Return [X, Y] of the center of cell containing provided text 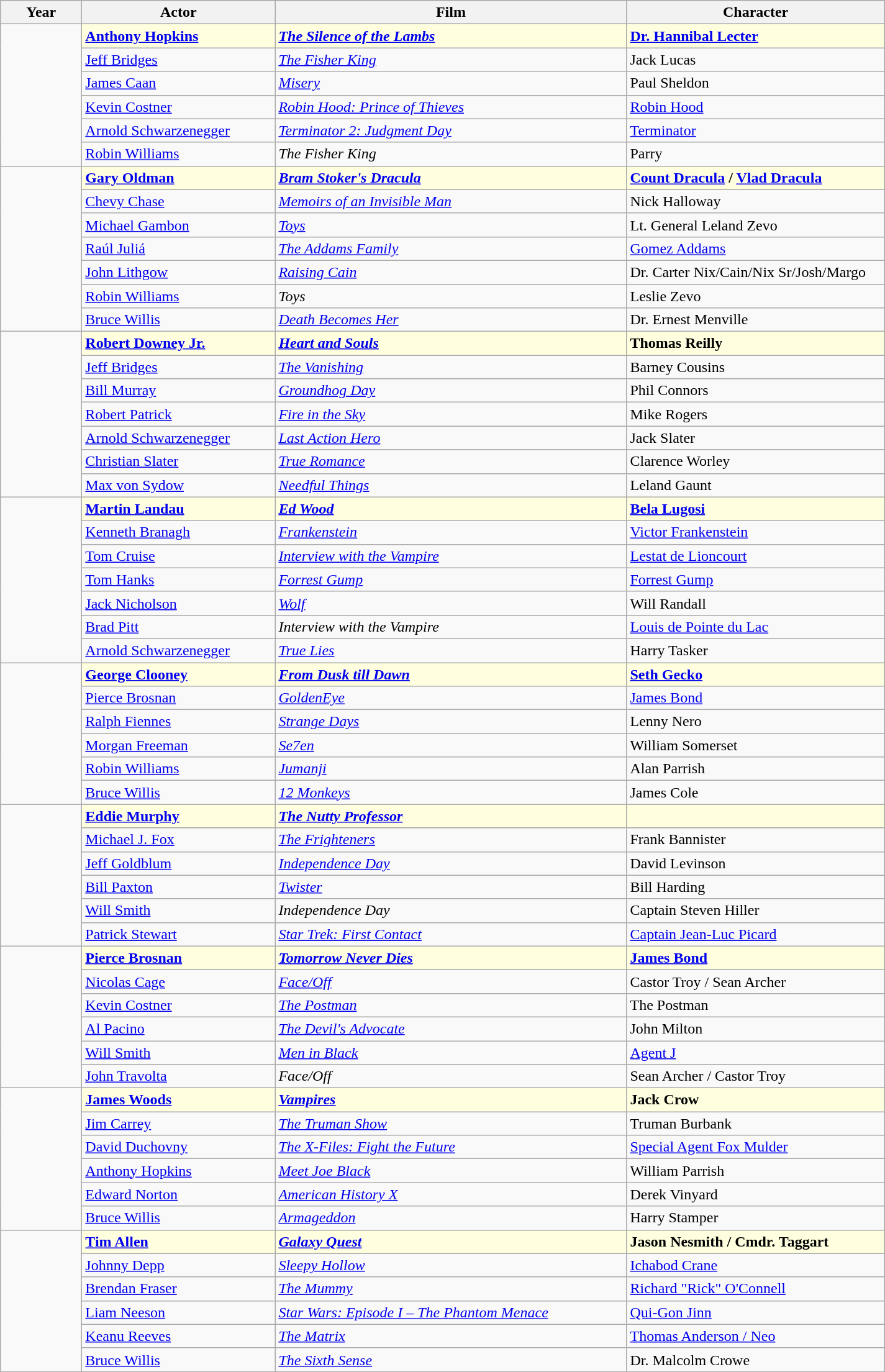
Bill Harding [755, 887]
Brendan Fraser [179, 1289]
Frankenstein [451, 532]
Will Randall [755, 603]
GoldenEye [451, 698]
Tim Allen [179, 1242]
Bela Lugosi [755, 509]
Terminator [755, 130]
Film [451, 12]
Alan Parrish [755, 769]
Robert Patrick [179, 414]
Max von Sydow [179, 485]
Star Wars: Episode I – The Phantom Menace [451, 1312]
Robin Hood [755, 107]
Frank Bannister [755, 840]
Castor Troy / Sean Archer [755, 981]
Captain Steven Hiller [755, 911]
Year [41, 12]
Nicolas Cage [179, 981]
Nick Halloway [755, 201]
The Vanishing [451, 367]
Leland Gaunt [755, 485]
Martin Landau [179, 509]
Galaxy Quest [451, 1242]
Harry Tasker [755, 650]
George Clooney [179, 674]
Lt. General Leland Zevo [755, 225]
12 Monkeys [451, 793]
Qui-Gon Jinn [755, 1312]
Parry [755, 154]
Morgan Freeman [179, 745]
Johnny Depp [179, 1265]
Star Trek: First Contact [451, 934]
Gomez Addams [755, 248]
Kenneth Branagh [179, 532]
Dr. Carter Nix/Cain/Nix Sr/Josh/Margo [755, 272]
Twister [451, 887]
The Frighteners [451, 840]
David Duchovny [179, 1147]
Michael Gambon [179, 225]
The Sixth Sense [451, 1360]
The Nutty Professor [451, 816]
Ralph Fiennes [179, 722]
Last Action Hero [451, 438]
Richard "Rick" O'Connell [755, 1289]
Chevy Chase [179, 201]
Jack Lucas [755, 60]
Jack Slater [755, 438]
Character [755, 12]
Fire in the Sky [451, 414]
Jack Nicholson [179, 603]
Dr. Malcolm Crowe [755, 1360]
Agent J [755, 1053]
Terminator 2: Judgment Day [451, 130]
Phil Connors [755, 391]
James Woods [179, 1100]
Leslie Zevo [755, 296]
James Caan [179, 83]
Edward Norton [179, 1194]
Jumanji [451, 769]
Patrick Stewart [179, 934]
Ichabod Crane [755, 1265]
Dr. Ernest Menville [755, 320]
The Mummy [451, 1289]
Derek Vinyard [755, 1194]
Count Dracula / Vlad Dracula [755, 178]
Michael J. Fox [179, 840]
Christian Slater [179, 461]
Actor [179, 12]
The Devil's Advocate [451, 1029]
Bill Paxton [179, 887]
Tom Cruise [179, 556]
William Parrish [755, 1171]
Al Pacino [179, 1029]
Sleepy Hollow [451, 1265]
Meet Joe Black [451, 1171]
Strange Days [451, 722]
Vampires [451, 1100]
Truman Burbank [755, 1124]
Heart and Souls [451, 343]
Ed Wood [451, 509]
Victor Frankenstein [755, 532]
Tomorrow Never Dies [451, 958]
Gary Oldman [179, 178]
Seth Gecko [755, 674]
John Lithgow [179, 272]
Liam Neeson [179, 1312]
Sean Archer / Castor Troy [755, 1076]
Death Becomes Her [451, 320]
From Dusk till Dawn [451, 674]
Clarence Worley [755, 461]
Thomas Anderson / Neo [755, 1336]
Jim Carrey [179, 1124]
Misery [451, 83]
Paul Sheldon [755, 83]
Armageddon [451, 1218]
The Silence of the Lambs [451, 36]
True Romance [451, 461]
Bram Stoker's Dracula [451, 178]
John Milton [755, 1029]
Jack Crow [755, 1100]
Memoirs of an Invisible Man [451, 201]
Thomas Reilly [755, 343]
Special Agent Fox Mulder [755, 1147]
Needful Things [451, 485]
Mike Rogers [755, 414]
Lenny Nero [755, 722]
The Truman Show [451, 1124]
Harry Stamper [755, 1218]
David Levinson [755, 863]
Se7en [451, 745]
Jeff Goldblum [179, 863]
Eddie Murphy [179, 816]
Captain Jean-Luc Picard [755, 934]
Keanu Reeves [179, 1336]
Brad Pitt [179, 627]
Groundhog Day [451, 391]
True Lies [451, 650]
James Cole [755, 793]
William Somerset [755, 745]
Lestat de Lioncourt [755, 556]
Bill Murray [179, 391]
The Addams Family [451, 248]
American History X [451, 1194]
The Matrix [451, 1336]
Men in Black [451, 1053]
Wolf [451, 603]
Raúl Juliá [179, 248]
Dr. Hannibal Lecter [755, 36]
Barney Cousins [755, 367]
Raising Cain [451, 272]
Jason Nesmith / Cmdr. Taggart [755, 1242]
Robert Downey Jr. [179, 343]
Tom Hanks [179, 579]
John Travolta [179, 1076]
Louis de Pointe du Lac [755, 627]
The X-Files: Fight the Future [451, 1147]
Robin Hood: Prince of Thieves [451, 107]
